Output the [X, Y] coordinate of the center of the cell containing the given text.  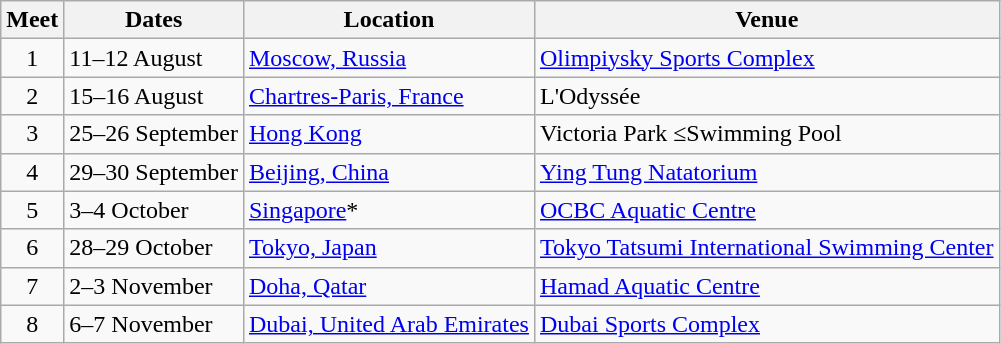
Tokyo, Japan [388, 248]
Doha, Qatar [388, 286]
4 [32, 172]
Dubai Sports Complex [766, 324]
6–7 November [154, 324]
Chartres-Paris, France [388, 96]
Hamad Aquatic Centre [766, 286]
Tokyo Tatsumi International Swimming Center [766, 248]
6 [32, 248]
Moscow, Russia [388, 58]
Beijing, China [388, 172]
Location [388, 20]
2 [32, 96]
15–16 August [154, 96]
28–29 October [154, 248]
25–26 September [154, 134]
Dates [154, 20]
OCBC Aquatic Centre [766, 210]
Singapore* [388, 210]
8 [32, 324]
2–3 November [154, 286]
1 [32, 58]
29–30 September [154, 172]
Hong Kong [388, 134]
Dubai, United Arab Emirates [388, 324]
3–4 October [154, 210]
Venue [766, 20]
5 [32, 210]
3 [32, 134]
Victoria Park ≤Swimming Pool [766, 134]
11–12 August [154, 58]
L'Odyssée [766, 96]
Olimpiysky Sports Complex [766, 58]
7 [32, 286]
Ying Tung Natatorium [766, 172]
Meet [32, 20]
